Capture the cell that displays the provided text and extract its (X, Y) central coordinate. 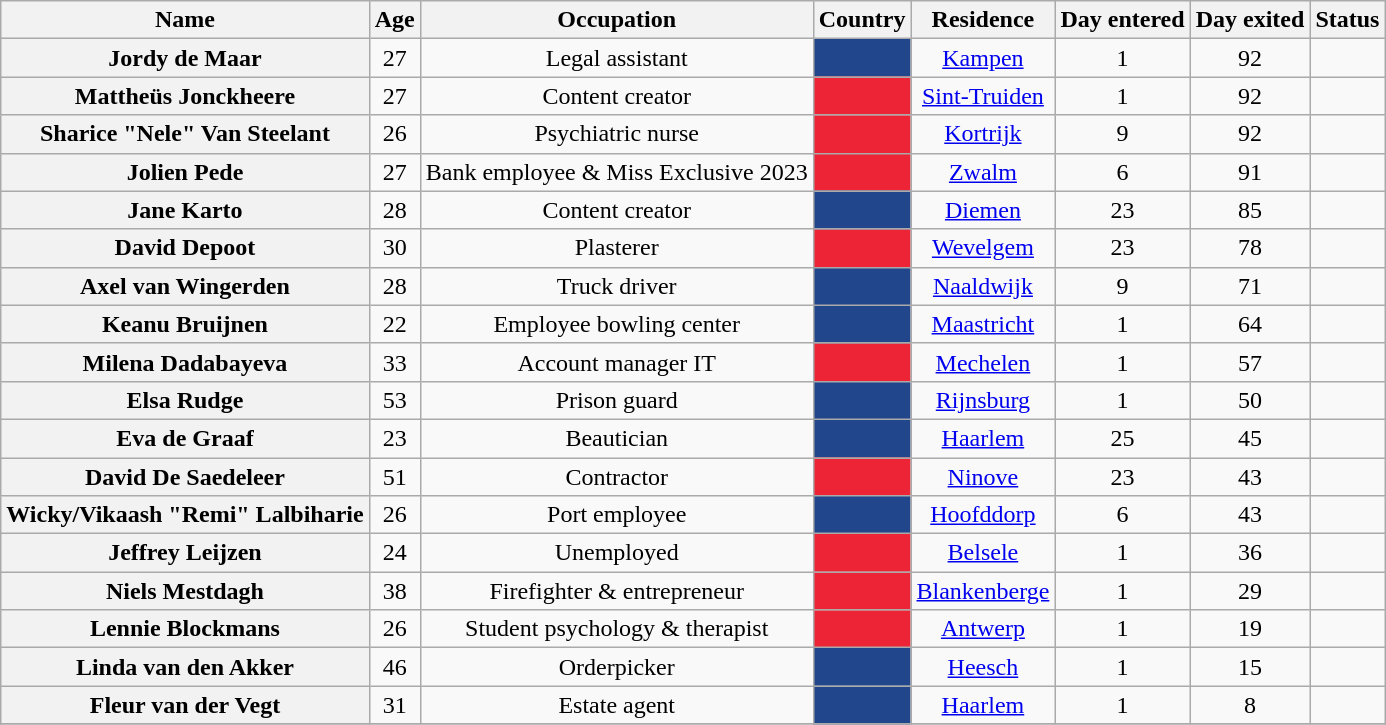
Eva de Graaf (185, 438)
Jeffrey Leijzen (185, 553)
Wevelgem (983, 248)
Account manager IT (616, 362)
Legal assistant (616, 58)
15 (1250, 667)
Day entered (1122, 20)
Contractor (616, 477)
Milena Dadabayeva (185, 362)
Prison guard (616, 400)
Naaldwijk (983, 286)
Diemen (983, 210)
71 (1250, 286)
Jordy de Maar (185, 58)
Hoofddorp (983, 515)
Axel van Wingerden (185, 286)
25 (1122, 438)
19 (1250, 629)
22 (394, 324)
31 (394, 705)
Truck driver (616, 286)
Name (185, 20)
50 (1250, 400)
Heesch (983, 667)
Beautician (616, 438)
Jane Karto (185, 210)
46 (394, 667)
24 (394, 553)
Occupation (616, 20)
Niels Mestdagh (185, 591)
Estate agent (616, 705)
8 (1250, 705)
Jolien Pede (185, 172)
David Depoot (185, 248)
33 (394, 362)
Zwalm (983, 172)
Mechelen (983, 362)
Country (862, 20)
Sint-Truiden (983, 96)
David De Saedeleer (185, 477)
Keanu Bruijnen (185, 324)
85 (1250, 210)
Rijnsburg (983, 400)
Port employee (616, 515)
38 (394, 591)
Residence (983, 20)
Psychiatric nurse (616, 134)
Status (1348, 20)
64 (1250, 324)
Employee bowling center (616, 324)
Blankenberge (983, 591)
Linda van den Akker (185, 667)
Antwerp (983, 629)
Wicky/Vikaash "Remi" Lalbiharie (185, 515)
53 (394, 400)
Lennie Blockmans (185, 629)
Fleur van der Vegt (185, 705)
45 (1250, 438)
Mattheüs Jonckheere (185, 96)
Day exited (1250, 20)
Kampen (983, 58)
Unemployed (616, 553)
Maastricht (983, 324)
91 (1250, 172)
51 (394, 477)
Elsa Rudge (185, 400)
29 (1250, 591)
Age (394, 20)
78 (1250, 248)
Student psychology & therapist (616, 629)
Sharice "Nele" Van Steelant (185, 134)
36 (1250, 553)
Firefighter & entrepreneur (616, 591)
Kortrijk (983, 134)
30 (394, 248)
Ninove (983, 477)
Orderpicker (616, 667)
57 (1250, 362)
Bank employee & Miss Exclusive 2023 (616, 172)
Belsele (983, 553)
Plasterer (616, 248)
